Pinpoint the cell where the given text exists, returning its (x, y) midpoint coordinate. 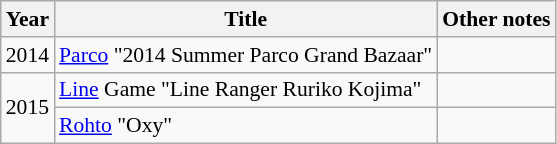
Year (28, 19)
2015 (28, 108)
Other notes (496, 19)
Rohto "Oxy" (246, 126)
Parco "2014 Summer Parco Grand Bazaar" (246, 55)
Title (246, 19)
Line Game "Line Ranger Ruriko Kojima" (246, 90)
2014 (28, 55)
